Return the (X, Y) coordinate for the center point of the cell that contains the specified text.  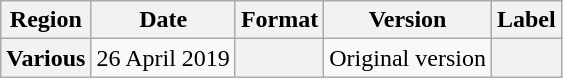
Various (46, 58)
Original version (408, 58)
Region (46, 20)
Format (279, 20)
Label (526, 20)
26 April 2019 (163, 58)
Date (163, 20)
Version (408, 20)
